Detect which cell encompasses the target text, then output its (X, Y) center coordinate. 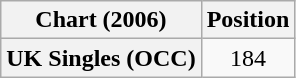
184 (248, 58)
UK Singles (OCC) (101, 58)
Position (248, 20)
Chart (2006) (101, 20)
